For the text-containing cell, return its midpoint in [x, y] coordinate format. 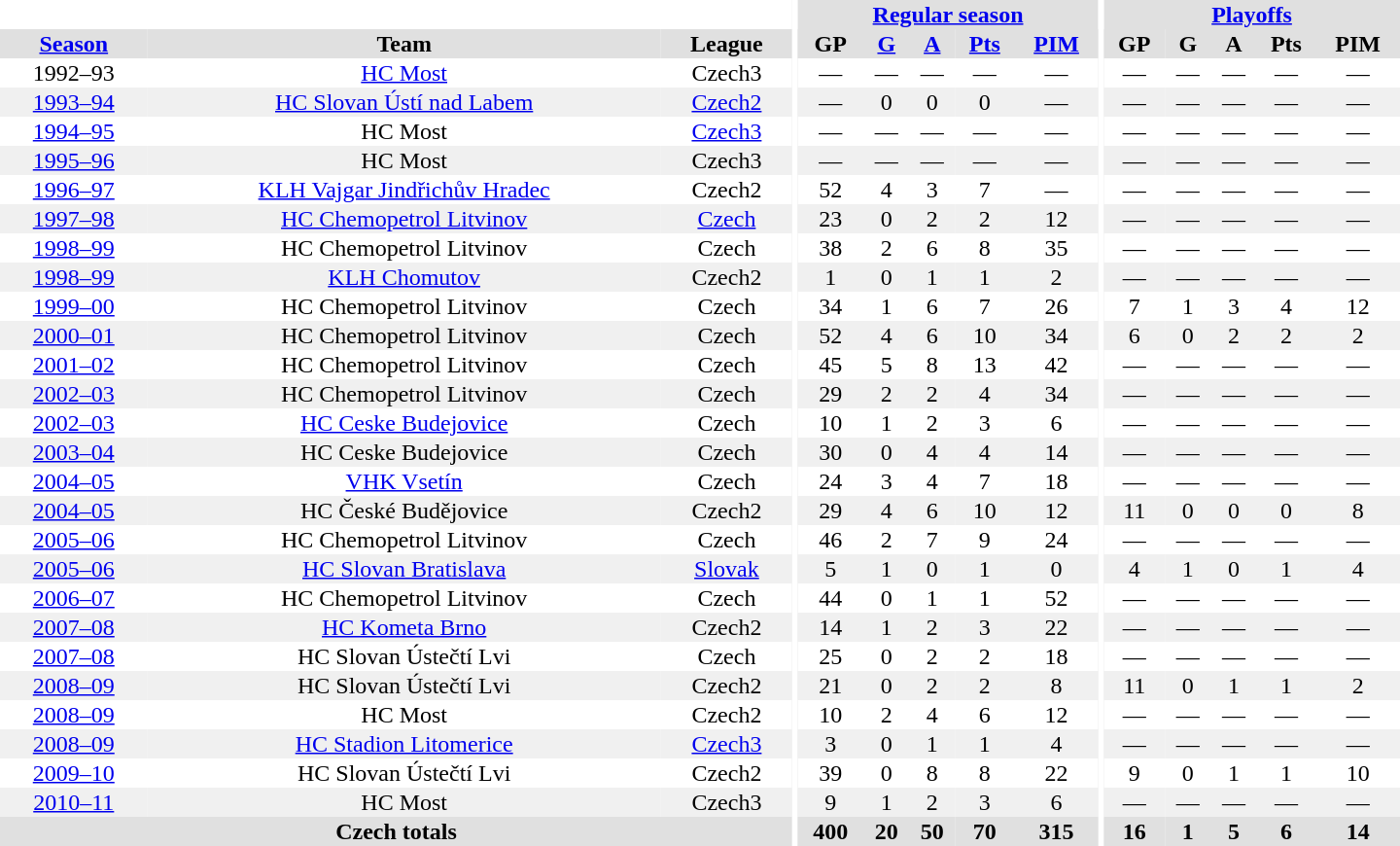
25 [830, 656]
VHK Vsetín [404, 481]
League [727, 44]
39 [830, 773]
315 [1056, 831]
45 [830, 365]
HC Kometa Brno [404, 627]
1994–95 [74, 131]
KLH Chomutov [404, 277]
Playoffs [1252, 15]
2009–10 [74, 773]
Slovak [727, 569]
HC Slovan Ústí nad Labem [404, 102]
26 [1056, 306]
HC Stadion Litomerice [404, 744]
2003–04 [74, 452]
30 [830, 452]
1993–94 [74, 102]
HC Slovan Bratislava [404, 569]
1997–98 [74, 219]
20 [887, 831]
Team [404, 44]
70 [984, 831]
400 [830, 831]
HC České Budějovice [404, 511]
46 [830, 540]
13 [984, 365]
42 [1056, 365]
Czech totals [397, 831]
1996–97 [74, 190]
50 [931, 831]
2000–01 [74, 335]
Regular season [948, 15]
44 [830, 598]
1995–96 [74, 160]
1992–93 [74, 73]
2006–07 [74, 598]
21 [830, 686]
38 [830, 248]
KLH Vajgar Jindřichův Hradec [404, 190]
Season [74, 44]
35 [1056, 248]
23 [830, 219]
16 [1134, 831]
2001–02 [74, 365]
1999–00 [74, 306]
2010–11 [74, 802]
